From the cell containing the given text, extract its center point as (x, y) coordinate. 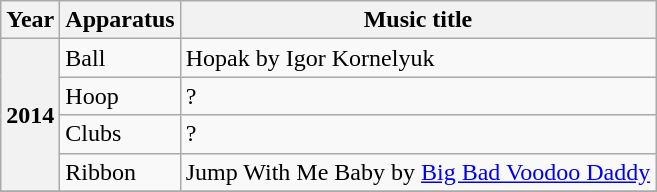
Apparatus (120, 20)
Jump With Me Baby by Big Bad Voodoo Daddy (418, 172)
Year (30, 20)
Hopak by Igor Kornelyuk (418, 58)
Hoop (120, 96)
2014 (30, 115)
Music title (418, 20)
Ball (120, 58)
Ribbon (120, 172)
Clubs (120, 134)
